Extract the (x, y) coordinate from the center of the cell holding the provided text.  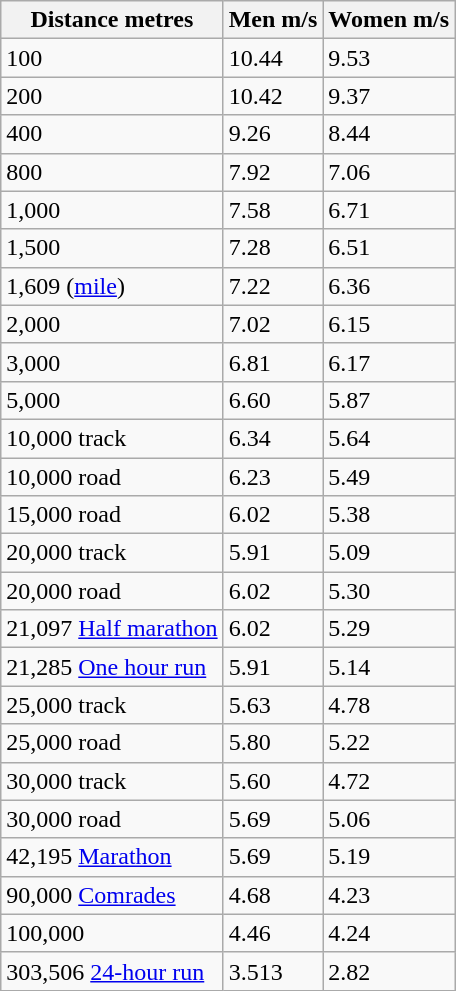
400 (112, 134)
6.71 (389, 210)
3,000 (112, 362)
9.53 (389, 58)
4.68 (273, 895)
21,285 One hour run (112, 667)
6.81 (273, 362)
100,000 (112, 933)
25,000 road (112, 743)
2,000 (112, 324)
7.22 (273, 286)
100 (112, 58)
25,000 track (112, 705)
7.92 (273, 172)
4.72 (389, 781)
Men m/s (273, 20)
6.34 (273, 438)
9.37 (389, 96)
5.09 (389, 553)
303,506 24-hour run (112, 971)
5.64 (389, 438)
10.44 (273, 58)
2.82 (389, 971)
15,000 road (112, 515)
5.63 (273, 705)
5.49 (389, 477)
7.06 (389, 172)
6.23 (273, 477)
7.58 (273, 210)
6.36 (389, 286)
5.14 (389, 667)
Distance metres (112, 20)
5.06 (389, 819)
1,500 (112, 248)
1,609 (mile) (112, 286)
5.22 (389, 743)
5.30 (389, 591)
800 (112, 172)
5.60 (273, 781)
20,000 track (112, 553)
30,000 road (112, 819)
6.51 (389, 248)
5.38 (389, 515)
20,000 road (112, 591)
6.17 (389, 362)
21,097 Half marathon (112, 629)
6.60 (273, 400)
5.80 (273, 743)
4.23 (389, 895)
42,195 Marathon (112, 857)
7.28 (273, 248)
4.46 (273, 933)
5.87 (389, 400)
3.513 (273, 971)
200 (112, 96)
5.19 (389, 857)
10.42 (273, 96)
30,000 track (112, 781)
8.44 (389, 134)
9.26 (273, 134)
5,000 (112, 400)
Women m/s (389, 20)
6.15 (389, 324)
90,000 Comrades (112, 895)
4.24 (389, 933)
4.78 (389, 705)
10,000 track (112, 438)
7.02 (273, 324)
5.29 (389, 629)
10,000 road (112, 477)
1,000 (112, 210)
